Find where the given text appears and provide that cell's center as [X, Y] coordinate. 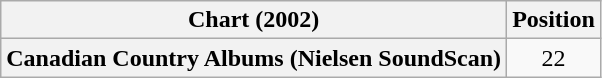
22 [554, 58]
Position [554, 20]
Canadian Country Albums (Nielsen SoundScan) [254, 58]
Chart (2002) [254, 20]
